Identify which cell holds the provided text, then report its (x, y) central coordinate. 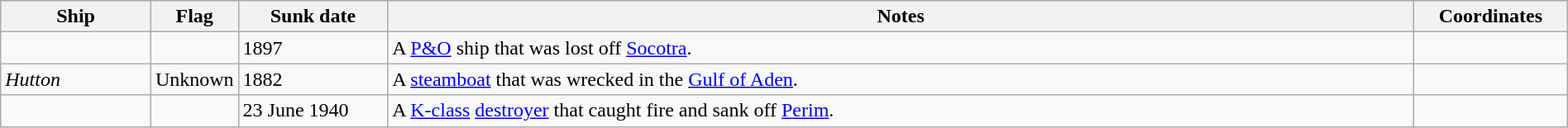
23 June 1940 (313, 111)
Sunk date (313, 17)
Coordinates (1490, 17)
A P&O ship that was lost off Socotra. (901, 48)
Ship (76, 17)
1882 (313, 79)
Hutton (76, 79)
Flag (194, 17)
Notes (901, 17)
1897 (313, 48)
A K-class destroyer that caught fire and sank off Perim. (901, 111)
Unknown (194, 79)
A steamboat that was wrecked in the Gulf of Aden. (901, 79)
